Identify which cell holds the provided text, then report its [X, Y] central coordinate. 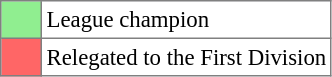
Relegated to the First Division [186, 57]
League champion [186, 20]
